From the cell containing the given text, extract its center point as [X, Y] coordinate. 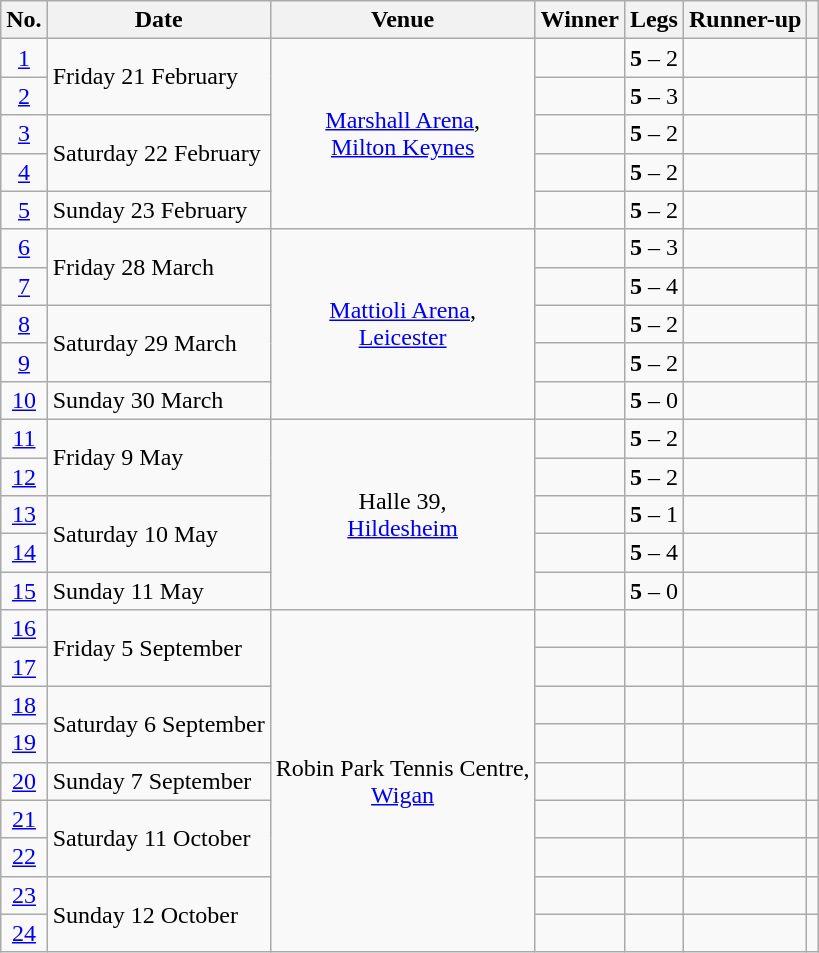
16 [24, 629]
24 [24, 933]
No. [24, 20]
Friday 21 February [158, 77]
Date [158, 20]
9 [24, 362]
Winner [580, 20]
Runner-up [745, 20]
Saturday 22 February [158, 153]
1 [24, 58]
Robin Park Tennis Centre, Wigan [402, 782]
14 [24, 553]
5 – 1 [654, 515]
2 [24, 96]
12 [24, 477]
Saturday 6 September [158, 724]
Sunday 30 March [158, 400]
17 [24, 667]
21 [24, 819]
Mattioli Arena, Leicester [402, 324]
3 [24, 134]
5 [24, 210]
Sunday 12 October [158, 914]
4 [24, 172]
23 [24, 895]
Sunday 11 May [158, 591]
Saturday 11 October [158, 838]
8 [24, 324]
19 [24, 743]
13 [24, 515]
7 [24, 286]
Saturday 29 March [158, 343]
22 [24, 857]
Sunday 7 September [158, 781]
Legs [654, 20]
15 [24, 591]
11 [24, 438]
10 [24, 400]
20 [24, 781]
Friday 9 May [158, 457]
Friday 28 March [158, 267]
Halle 39, Hildesheim [402, 514]
6 [24, 248]
Sunday 23 February [158, 210]
Saturday 10 May [158, 534]
Venue [402, 20]
Marshall Arena, Milton Keynes [402, 134]
Friday 5 September [158, 648]
18 [24, 705]
